Capture the cell that displays the provided text and extract its [x, y] central coordinate. 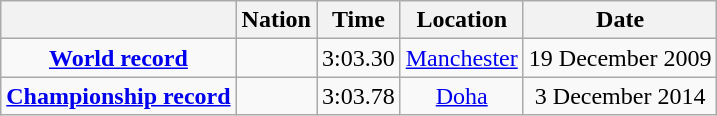
Manchester [462, 58]
3:03.78 [358, 96]
3:03.30 [358, 58]
Time [358, 20]
Location [462, 20]
Date [620, 20]
World record [118, 58]
3 December 2014 [620, 96]
Championship record [118, 96]
Doha [462, 96]
19 December 2009 [620, 58]
Nation [276, 20]
